Extract the (x, y) coordinate from the center of the cell holding the provided text.  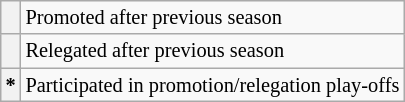
Relegated after previous season (213, 51)
Promoted after previous season (213, 17)
Participated in promotion/relegation play-offs (213, 85)
* (11, 85)
